Search for the cell housing the specified text and yield its (x, y) center coordinate. 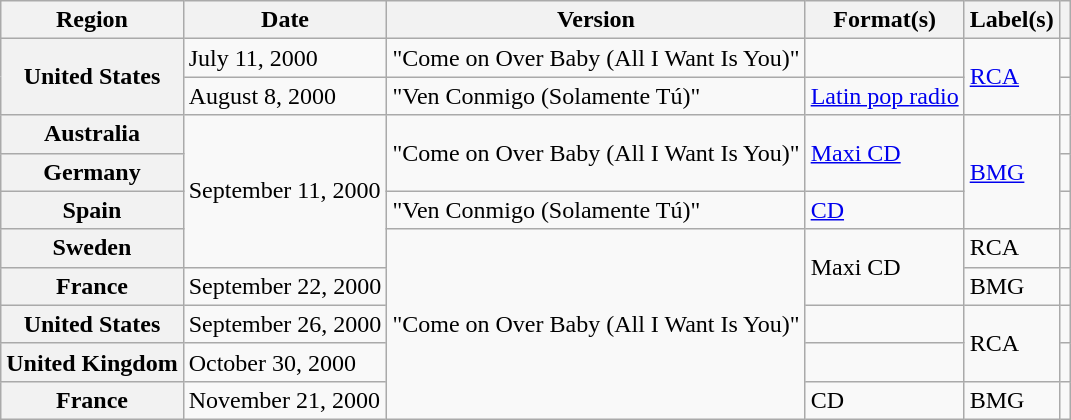
Region (92, 20)
Spain (92, 210)
United Kingdom (92, 362)
Format(s) (884, 20)
Label(s) (1012, 20)
Sweden (92, 248)
Version (596, 20)
September 22, 2000 (285, 286)
Australia (92, 134)
Latin pop radio (884, 96)
September 11, 2000 (285, 191)
November 21, 2000 (285, 400)
September 26, 2000 (285, 324)
Date (285, 20)
August 8, 2000 (285, 96)
October 30, 2000 (285, 362)
July 11, 2000 (285, 58)
Germany (92, 172)
